Extract the [x, y] coordinate from the center of the cell holding the provided text.  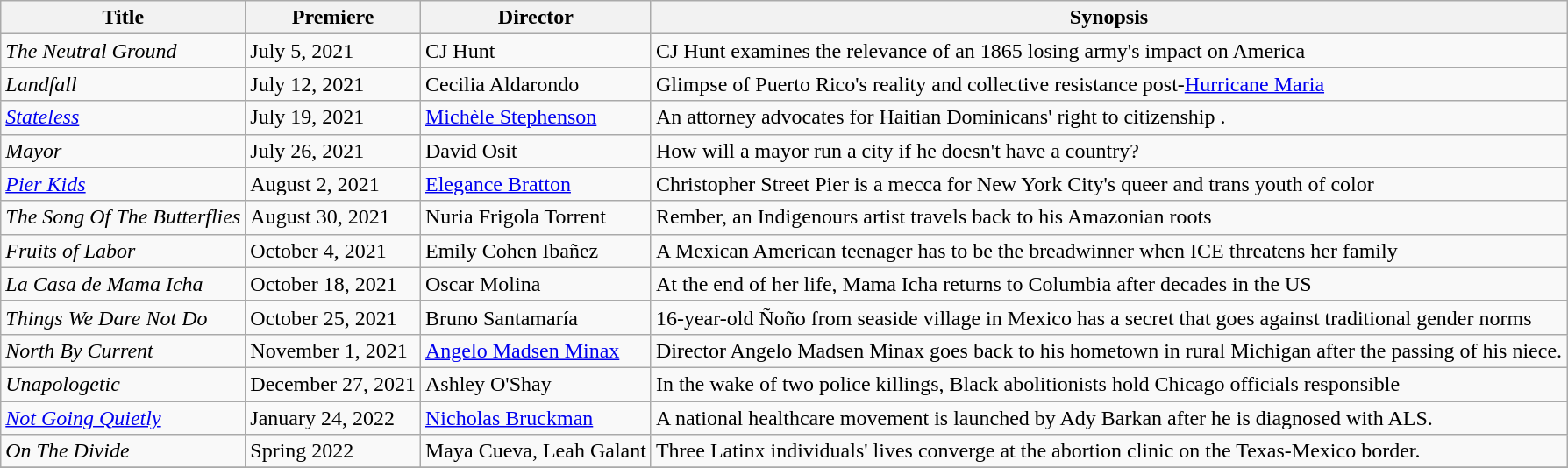
Emily Cohen Ibañez [535, 251]
Premiere [333, 18]
August 2, 2021 [333, 184]
Unapologetic [123, 384]
Director Angelo Madsen Minax goes back to his hometown in rural Michigan after the passing of his niece. [1108, 351]
Nicholas Bruckman [535, 418]
In the wake of two police killings, Black abolitionists hold Chicago officials responsible [1108, 384]
Ashley O'Shay [535, 384]
North By Current [123, 351]
July 12, 2021 [333, 84]
Director [535, 18]
Title [123, 18]
Bruno Santamaría [535, 317]
Cecilia Aldarondo [535, 84]
At the end of her life, Mama Icha returns to Columbia after decades in the US [1108, 284]
Stateless [123, 117]
A Mexican American teenager has to be the breadwinner when ICE threatens her family [1108, 251]
November 1, 2021 [333, 351]
Elegance Bratton [535, 184]
Fruits of Labor [123, 251]
January 24, 2022 [333, 418]
July 26, 2021 [333, 151]
16-year-old Ñoño from seaside village in Mexico has a secret that goes against traditional gender norms [1108, 317]
A national healthcare movement is launched by Ady Barkan after he is diagnosed with ALS. [1108, 418]
Michèle Stephenson [535, 117]
The Song Of The Butterflies [123, 217]
La Casa de Mama Icha [123, 284]
August 30, 2021 [333, 217]
Maya Cueva, Leah Galant [535, 451]
Angelo Madsen Minax [535, 351]
Christopher Street Pier is a mecca for New York City's queer and trans youth of color [1108, 184]
Nuria Frigola Torrent [535, 217]
October 18, 2021 [333, 284]
Three Latinx individuals' lives converge at the abortion clinic on the Texas-Mexico border. [1108, 451]
Glimpse of Puerto Rico's reality and collective resistance post-Hurricane Maria [1108, 84]
On The Divide [123, 451]
Spring 2022 [333, 451]
David Osit [535, 151]
July 5, 2021 [333, 51]
Mayor [123, 151]
July 19, 2021 [333, 117]
Rember, an Indigenours artist travels back to his Amazonian roots [1108, 217]
CJ Hunt examines the relevance of an 1865 losing army's impact on America [1108, 51]
December 27, 2021 [333, 384]
CJ Hunt [535, 51]
The Neutral Ground [123, 51]
How will a mayor run a city if he doesn't have a country? [1108, 151]
An attorney advocates for Haitian Dominicans' right to citizenship . [1108, 117]
October 4, 2021 [333, 251]
Oscar Molina [535, 284]
Pier Kids [123, 184]
Things We Dare Not Do [123, 317]
Synopsis [1108, 18]
Not Going Quietly [123, 418]
October 25, 2021 [333, 317]
Landfall [123, 84]
